Determine the [X, Y] coordinate at the center of the cell enclosing the given text.  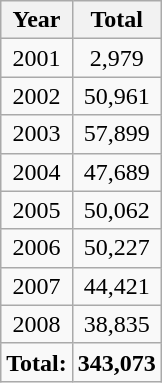
38,835 [116, 324]
50,227 [116, 248]
50,961 [116, 96]
2003 [37, 134]
Year [37, 20]
343,073 [116, 362]
47,689 [116, 172]
2008 [37, 324]
2007 [37, 286]
2004 [37, 172]
2,979 [116, 58]
Total [116, 20]
2001 [37, 58]
57,899 [116, 134]
Total: [37, 362]
2002 [37, 96]
50,062 [116, 210]
44,421 [116, 286]
2006 [37, 248]
2005 [37, 210]
